Return the [x, y] coordinate for the center point of the cell that contains the specified text.  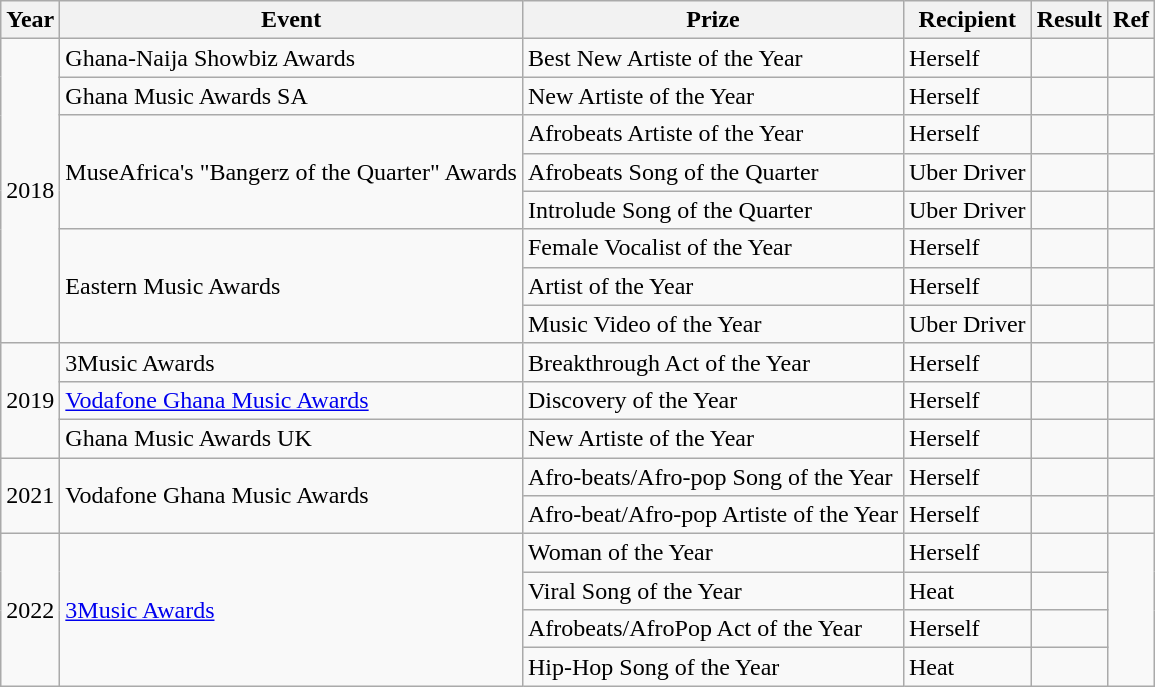
Afrobeats/AfroPop Act of the Year [712, 629]
Best New Artiste of the Year [712, 58]
Discovery of the Year [712, 400]
Ghana Music Awards SA [292, 96]
Afro-beat/Afro-pop Artiste of the Year [712, 515]
Eastern Music Awards [292, 286]
Afrobeats Song of the Quarter [712, 172]
Female Vocalist of the Year [712, 248]
Ghana Music Awards UK [292, 438]
Prize [712, 20]
2019 [30, 400]
Event [292, 20]
2018 [30, 191]
MuseAfrica's "Bangerz of the Quarter" Awards [292, 172]
Introlude Song of the Quarter [712, 210]
Ghana-Naija Showbiz Awards [292, 58]
Artist of the Year [712, 286]
Ref [1132, 20]
2022 [30, 610]
Afrobeats Artiste of the Year [712, 134]
Recipient [967, 20]
Viral Song of the Year [712, 591]
Hip-Hop Song of the Year [712, 667]
Afro-beats/Afro-pop Song of the Year [712, 477]
Music Video of the Year [712, 324]
Breakthrough Act of the Year [712, 362]
Year [30, 20]
Woman of the Year [712, 553]
2021 [30, 496]
Result [1069, 20]
